From the cell containing the given text, extract its center point as [x, y] coordinate. 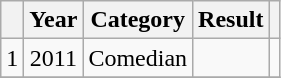
1 [12, 58]
Result [231, 20]
2011 [54, 58]
Year [54, 20]
Category [138, 20]
Comedian [138, 58]
